Search for the cell housing the specified text and yield its [X, Y] center coordinate. 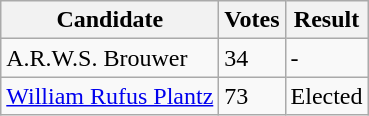
William Rufus Plantz [110, 96]
A.R.W.S. Brouwer [110, 58]
Elected [326, 96]
Votes [252, 20]
Result [326, 20]
- [326, 58]
73 [252, 96]
Candidate [110, 20]
34 [252, 58]
